Scan for the cell matching the given text and deliver its (x, y) coordinate at center. 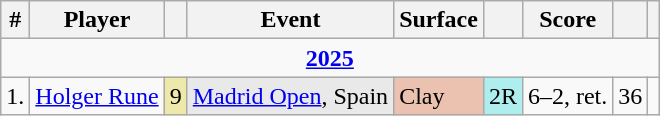
36 (630, 96)
Holger Rune (97, 96)
Score (567, 20)
6–2, ret. (567, 96)
9 (176, 96)
2025 (330, 58)
Madrid Open, Spain (290, 96)
Surface (439, 20)
Player (97, 20)
Clay (439, 96)
# (16, 20)
2R (502, 96)
Event (290, 20)
1. (16, 96)
